Return (x, y) of the center of cell containing provided text 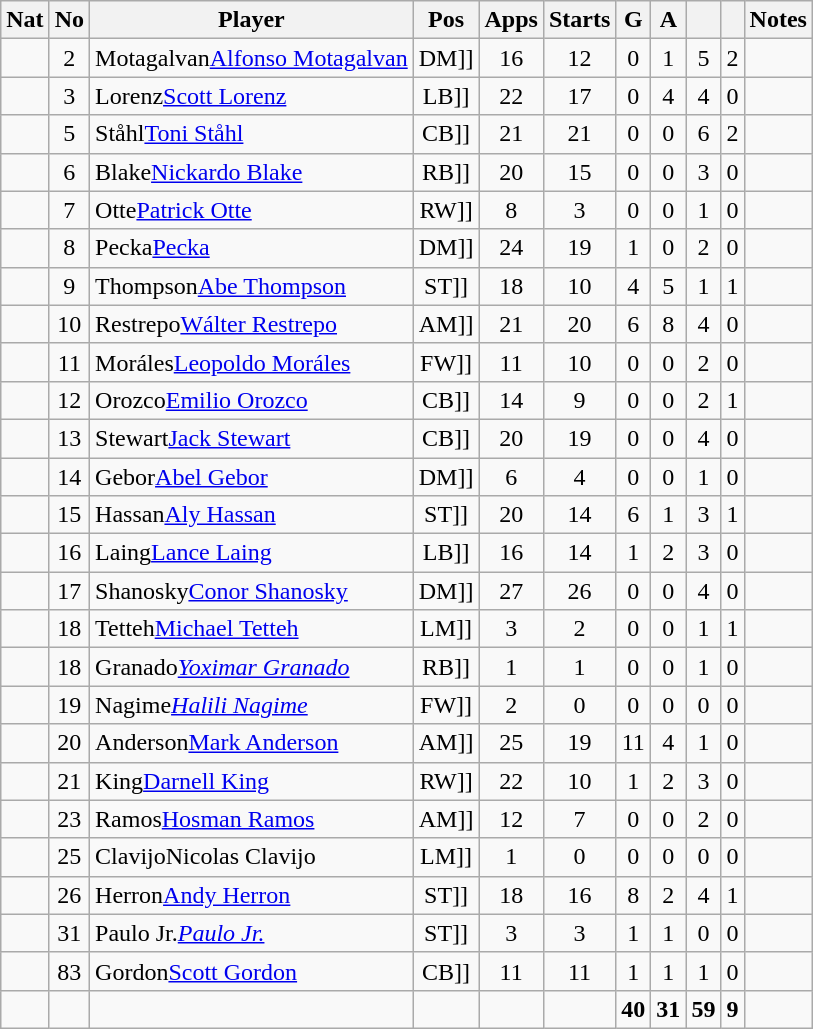
59 (704, 1009)
Paulo Jr.Paulo Jr. (252, 933)
23 (69, 819)
Apps (511, 20)
AndersonMark Anderson (252, 743)
83 (69, 971)
LaingLance Laing (252, 553)
Pos (446, 20)
G (634, 20)
Starts (579, 20)
RestrepoWálter Restrepo (252, 324)
40 (634, 1009)
PeckaPecka (252, 248)
RamosHosman Ramos (252, 819)
MotagalvanAlfonso Motagalvan (252, 58)
ShanoskyConor Shanosky (252, 591)
HassanAly Hassan (252, 515)
StewartJack Stewart (252, 438)
TettehMichael Tetteh (252, 629)
GeborAbel Gebor (252, 477)
A (668, 20)
13 (69, 438)
NagimeHalili Nagime (252, 705)
BlakeNickardo Blake (252, 172)
27 (511, 591)
ClavijoNicolas Clavijo (252, 857)
No (69, 20)
KingDarnell King (252, 781)
Player (252, 20)
GordonScott Gordon (252, 971)
Nat (25, 20)
OrozcoEmilio Orozco (252, 400)
MorálesLeopoldo Moráles (252, 362)
24 (511, 248)
ThompsonAbe Thompson (252, 286)
LorenzScott Lorenz (252, 96)
Notes (778, 20)
StåhlToni Ståhl (252, 134)
HerronAndy Herron (252, 895)
GranadoYoximar Granado (252, 667)
OttePatrick Otte (252, 210)
